Capture the cell that displays the provided text and extract its [x, y] central coordinate. 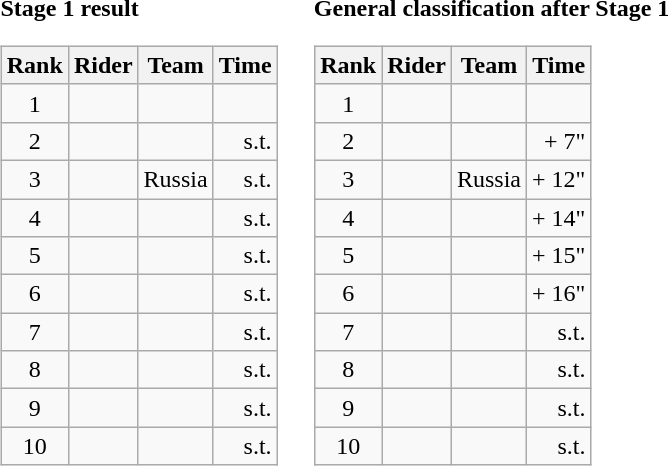
+ 16" [559, 294]
+ 12" [559, 179]
+ 15" [559, 256]
+ 7" [559, 141]
+ 14" [559, 217]
